Output the [X, Y] coordinate of the center of the cell containing the given text.  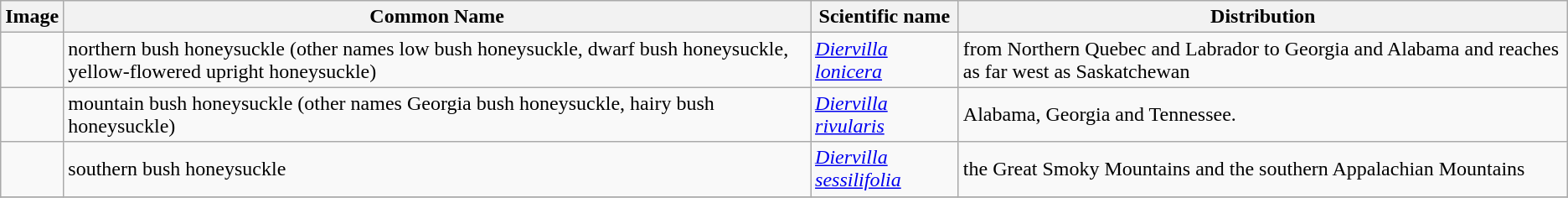
southern bush honeysuckle [437, 169]
Alabama, Georgia and Tennessee. [1263, 114]
Common Name [437, 17]
Diervilla rivularis [885, 114]
mountain bush honeysuckle (other names Georgia bush honeysuckle, hairy bush honeysuckle) [437, 114]
Distribution [1263, 17]
Diervilla lonicera [885, 60]
Image [32, 17]
Diervilla sessilifolia [885, 169]
from Northern Quebec and Labrador to Georgia and Alabama and reaches as far west as Saskatchewan [1263, 60]
northern bush honeysuckle (other names low bush honeysuckle, dwarf bush honeysuckle, yellow-flowered upright honeysuckle) [437, 60]
the Great Smoky Mountains and the southern Appalachian Mountains [1263, 169]
Scientific name [885, 17]
